Find where the given text appears and provide that cell's center as (X, Y) coordinate. 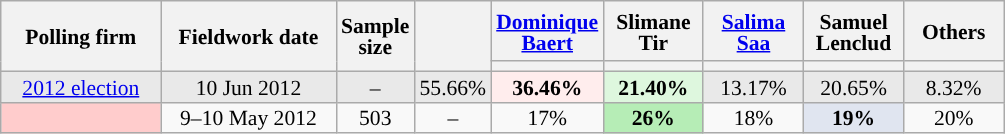
10 Jun 2012 (248, 86)
Salima Saa (753, 31)
26% (653, 118)
36.46% (547, 86)
20.65% (854, 86)
503 (375, 118)
Polling firm (81, 36)
18% (753, 118)
Fieldwork date (248, 36)
Others (954, 31)
2012 election (81, 86)
21.40% (653, 86)
19% (854, 118)
20% (954, 118)
Samplesize (375, 36)
9–10 May 2012 (248, 118)
8.32% (954, 86)
Slimane Tir (653, 31)
Samuel Lenclud (854, 31)
17% (547, 118)
13.17% (753, 86)
Dominique Baert (547, 31)
55.66% (452, 86)
